From the cell containing the given text, extract its center point as (x, y) coordinate. 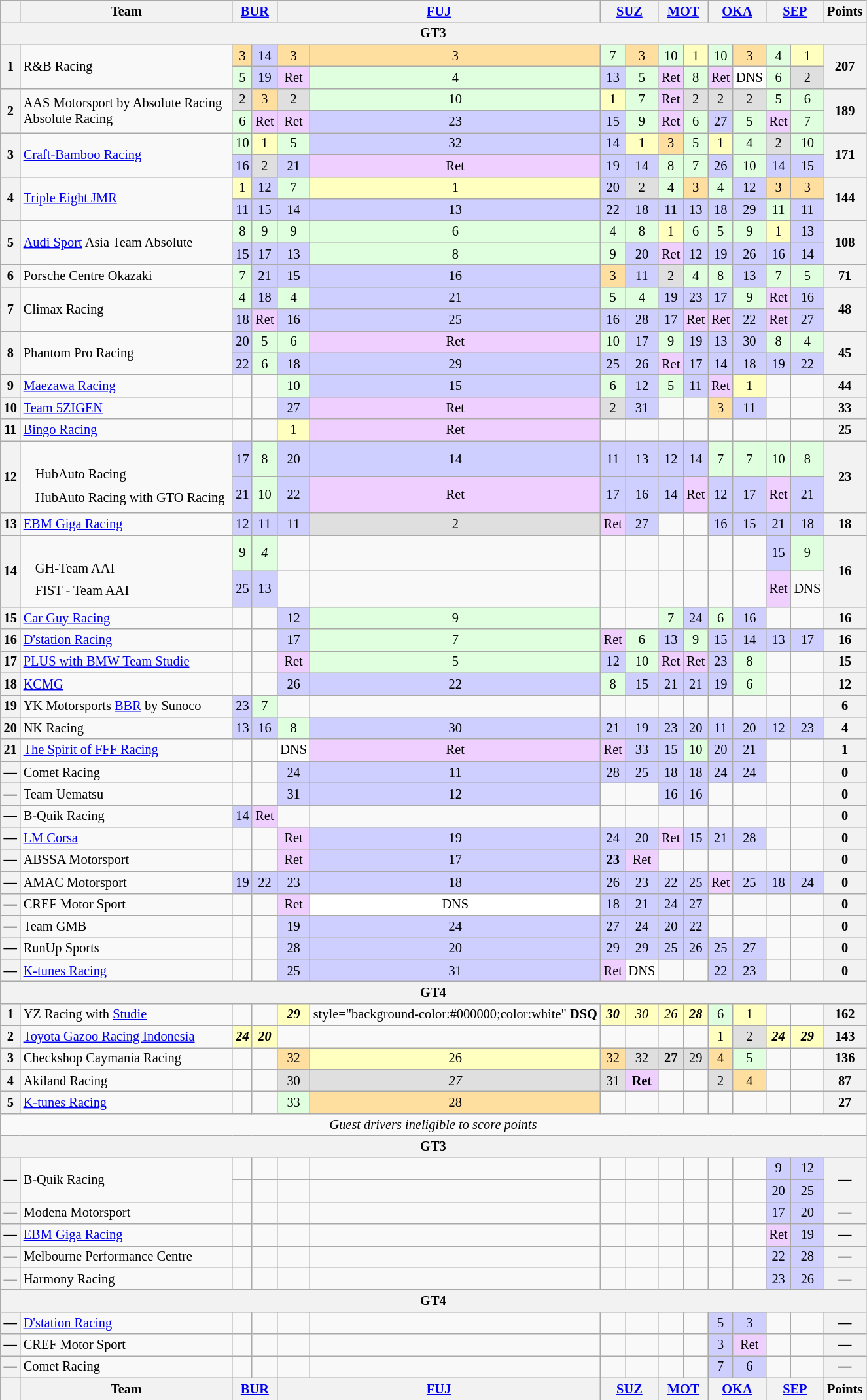
Checkshop Caymania Racing (127, 1058)
171 (845, 154)
143 (845, 1037)
KCMG (127, 684)
207 (845, 67)
HubAuto Racing HubAuto Racing with GTO Racing (127, 476)
Guest drivers ineligible to score points (433, 1124)
R&B Racing (127, 67)
144 (845, 199)
RunUp Sports (127, 948)
Harmony Racing (127, 1279)
AMAC Motorsport (127, 882)
162 (845, 1014)
Triple Eight JMR (127, 199)
LM Corsa (127, 838)
Maezawa Racing (127, 386)
Team GMB (127, 926)
style="background-color:#000000;color:white" DSQ (455, 1014)
44 (845, 386)
Climax Racing (127, 309)
Bingo Racing (127, 430)
YK Motorsports BBR by Sunoco (127, 706)
45 (845, 352)
Craft-Bamboo Racing (127, 154)
87 (845, 1081)
Toyota Gazoo Racing Indonesia (127, 1037)
48 (845, 309)
YZ Racing with Studie (127, 1014)
Akiland Racing (127, 1081)
Phantom Pro Racing (127, 352)
PLUS with BMW Team Studie (127, 662)
71 (845, 276)
NK Racing (127, 728)
108 (845, 242)
GH-Team AAI (82, 568)
HubAuto Racing (130, 474)
Porsche Centre Okazaki (127, 276)
Audi Sport Asia Team Absolute (127, 242)
The Spirit of FFF Racing (127, 750)
GH-Team AAI FIST - Team AAI (127, 571)
HubAuto Racing with GTO Racing (130, 497)
Team Uematsu (127, 794)
FIST - Team AAI (82, 591)
ABSSA Motorsport (127, 860)
189 (845, 110)
Team 5ZIGEN (127, 408)
AAS Motorsport by Absolute Racing Absolute Racing (127, 110)
Car Guy Racing (127, 618)
Melbourne Performance Centre (127, 1257)
Modena Motorsport (127, 1213)
136 (845, 1058)
